Locate the cell with the specified text and output its [X, Y] center coordinate. 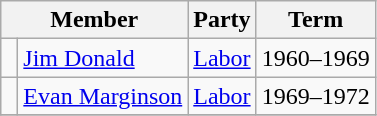
Party [222, 20]
Term [316, 20]
1960–1969 [316, 58]
Member [94, 20]
1969–1972 [316, 96]
Evan Marginson [103, 96]
Jim Donald [103, 58]
